Return the [x, y] coordinate for the center point of the cell that contains the specified text.  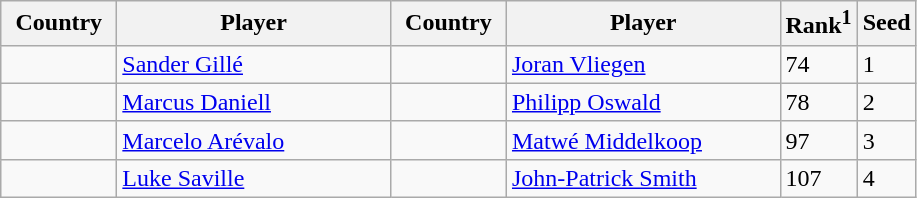
Marcelo Arévalo [254, 140]
97 [818, 140]
Philipp Oswald [643, 102]
Matwé Middelkoop [643, 140]
2 [886, 102]
Rank1 [818, 24]
107 [818, 178]
78 [818, 102]
Sander Gillé [254, 64]
74 [818, 64]
Marcus Daniell [254, 102]
4 [886, 178]
Luke Saville [254, 178]
3 [886, 140]
Joran Vliegen [643, 64]
John-Patrick Smith [643, 178]
Seed [886, 24]
1 [886, 64]
